Identify which cell holds the provided text, then report its (X, Y) central coordinate. 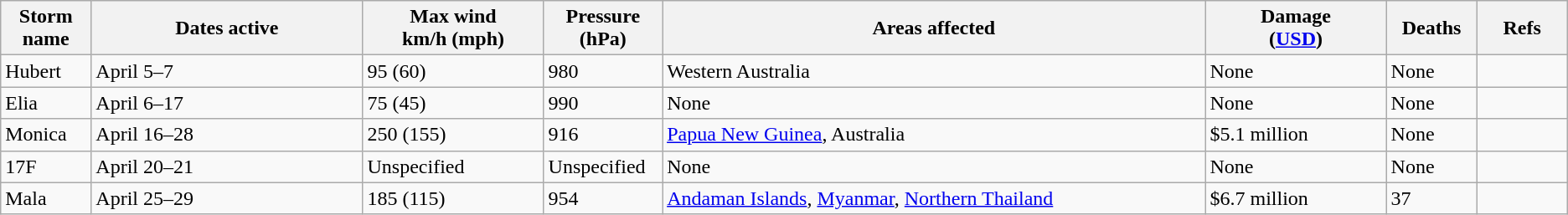
Deaths (1431, 28)
Dates active (227, 28)
37 (1431, 198)
Pressure(hPa) (603, 28)
75 (45) (453, 103)
Areas affected (934, 28)
95 (60) (453, 71)
April 5–7 (227, 71)
980 (603, 71)
17F (46, 166)
Mala (46, 198)
Refs (1522, 28)
954 (603, 198)
Max windkm/h (mph) (453, 28)
April 20–21 (227, 166)
Hubert (46, 71)
Western Australia (934, 71)
Storm name (46, 28)
April 25–29 (227, 198)
990 (603, 103)
185 (115) (453, 198)
Damage(USD) (1296, 28)
$6.7 million (1296, 198)
250 (155) (453, 135)
April 6–17 (227, 103)
$5.1 million (1296, 135)
Papua New Guinea, Australia (934, 135)
Elia (46, 103)
916 (603, 135)
April 16–28 (227, 135)
Andaman Islands, Myanmar, Northern Thailand (934, 198)
Monica (46, 135)
